For the text-containing cell, return its midpoint in (x, y) coordinate format. 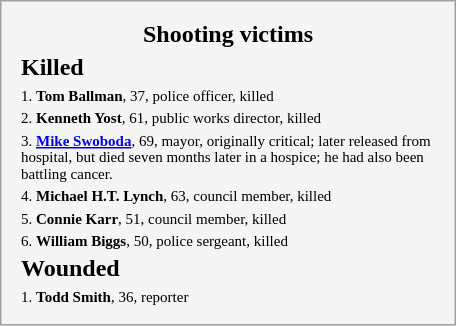
4. Michael H.T. Lynch, 63, council member, killed (228, 196)
5. Connie Karr, 51, council member, killed (228, 218)
6. William Biggs, 50, police sergeant, killed (228, 241)
Wounded (228, 269)
1. Tom Ballman, 37, police officer, killed (228, 96)
2. Kenneth Yost, 61, public works director, killed (228, 118)
Shooting victims (228, 35)
1. Todd Smith, 36, reporter (228, 296)
Killed (228, 67)
